Locate the cell with the specified text and output its [X, Y] center coordinate. 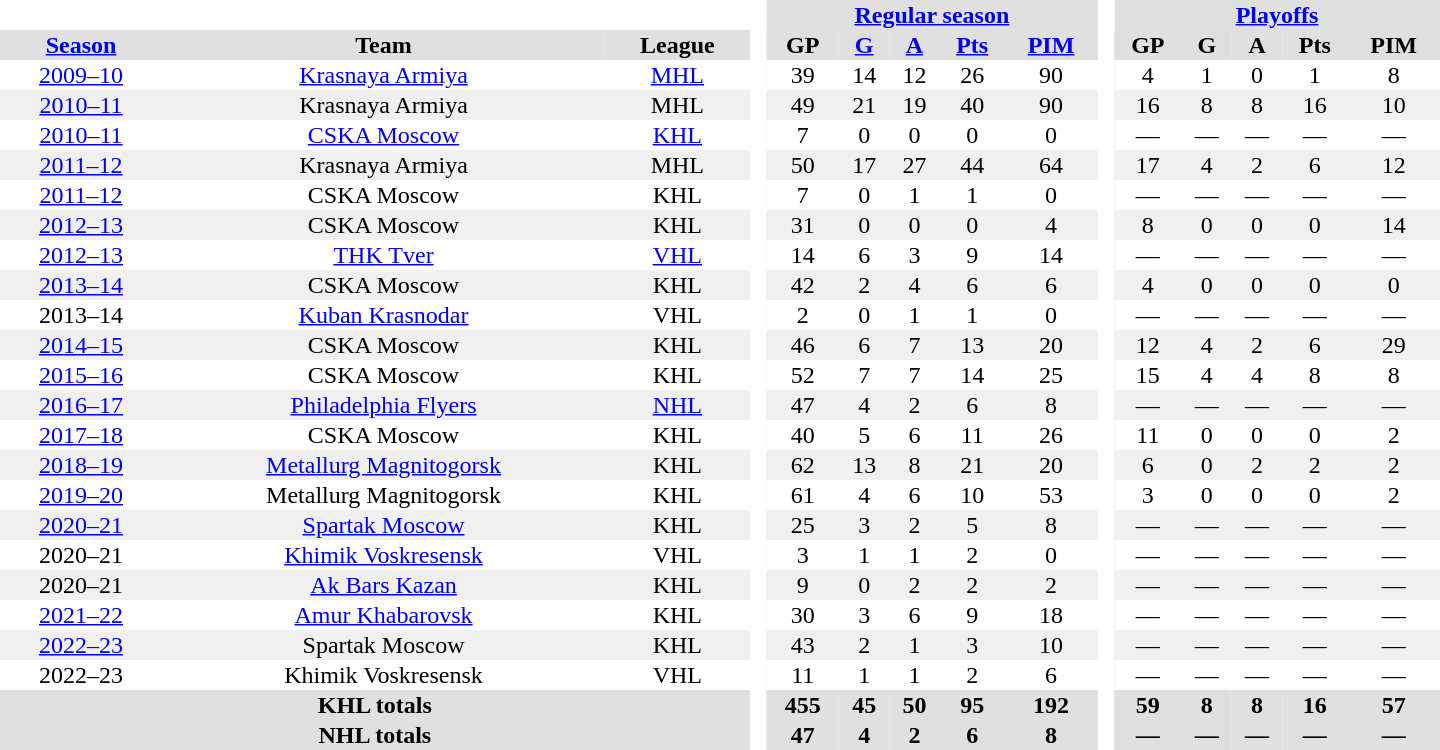
43 [802, 645]
2014–15 [81, 345]
2018–19 [81, 465]
15 [1148, 375]
44 [972, 165]
2015–16 [81, 375]
192 [1051, 705]
30 [802, 615]
18 [1051, 615]
2016–17 [81, 405]
League [678, 45]
45 [864, 705]
19 [914, 105]
31 [802, 225]
Regular season [932, 15]
39 [802, 75]
46 [802, 345]
Amur Khabarovsk [384, 615]
THK Tver [384, 255]
29 [1394, 345]
53 [1051, 495]
2009–10 [81, 75]
KHL totals [375, 705]
Season [81, 45]
64 [1051, 165]
42 [802, 285]
Team [384, 45]
61 [802, 495]
49 [802, 105]
62 [802, 465]
27 [914, 165]
455 [802, 705]
Ak Bars Kazan [384, 585]
Kuban Krasnodar [384, 315]
2017–18 [81, 435]
57 [1394, 705]
NHL [678, 405]
2019–20 [81, 495]
Playoffs [1277, 15]
59 [1148, 705]
95 [972, 705]
2021–22 [81, 615]
52 [802, 375]
Philadelphia Flyers [384, 405]
NHL totals [375, 735]
